Provide the [x, y] coordinate of the cell's center where the given text is located.  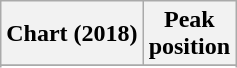
Chart (2018) [72, 34]
Peak position [189, 34]
